Locate the cell with the specified text and output its (x, y) center coordinate. 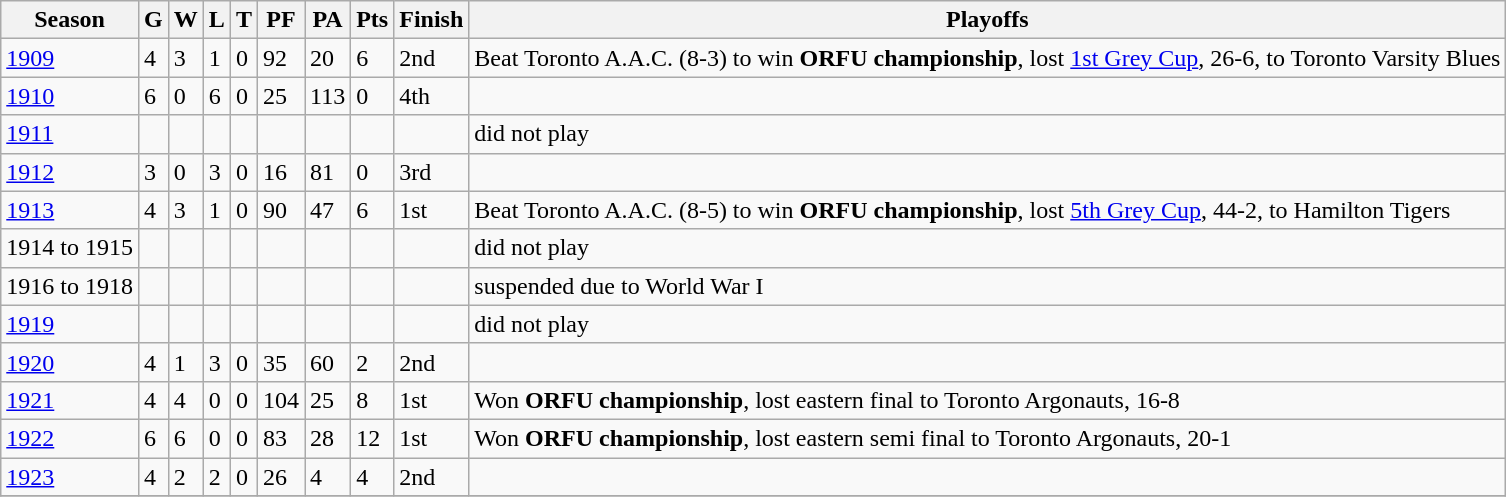
1922 (70, 438)
1910 (70, 96)
Won ORFU championship, lost eastern final to Toronto Argonauts, 16-8 (988, 400)
1916 to 1918 (70, 286)
35 (280, 362)
26 (280, 477)
47 (327, 210)
1909 (70, 58)
Beat Toronto A.A.C. (8-3) to win ORFU championship, lost 1st Grey Cup, 26-6, to Toronto Varsity Blues (988, 58)
1912 (70, 172)
1919 (70, 324)
92 (280, 58)
8 (372, 400)
suspended due to World War I (988, 286)
Playoffs (988, 20)
T (244, 20)
PF (280, 20)
PA (327, 20)
L (216, 20)
113 (327, 96)
1913 (70, 210)
28 (327, 438)
1921 (70, 400)
60 (327, 362)
16 (280, 172)
83 (280, 438)
1911 (70, 134)
Finish (432, 20)
Pts (372, 20)
Beat Toronto A.A.C. (8-5) to win ORFU championship, lost 5th Grey Cup, 44-2, to Hamilton Tigers (988, 210)
1923 (70, 477)
G (153, 20)
1914 to 1915 (70, 248)
1920 (70, 362)
90 (280, 210)
20 (327, 58)
4th (432, 96)
W (186, 20)
104 (280, 400)
3rd (432, 172)
81 (327, 172)
12 (372, 438)
Season (70, 20)
Won ORFU championship, lost eastern semi final to Toronto Argonauts, 20-1 (988, 438)
